Output the (X, Y) coordinate of the center of the cell containing the given text.  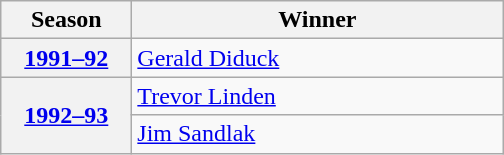
1992–93 (66, 115)
Jim Sandlak (318, 134)
Gerald Diduck (318, 58)
Trevor Linden (318, 96)
Season (66, 20)
1991–92 (66, 58)
Winner (318, 20)
